Identify which cell holds the provided text, then report its [x, y] central coordinate. 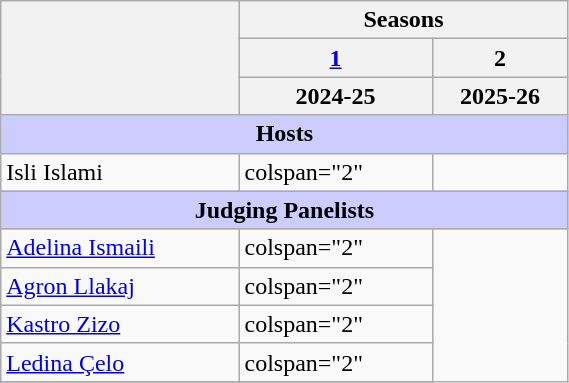
Kastro Zizo [120, 324]
Hosts [284, 134]
2 [500, 58]
Seasons [404, 20]
1 [336, 58]
Judging Panelists [284, 210]
Adelina Ismaili [120, 248]
2024-25 [336, 96]
Agron Llakaj [120, 286]
Ledina Çelo [120, 362]
Isli Islami [120, 172]
2025-26 [500, 96]
